Search for the cell housing the specified text and yield its (X, Y) center coordinate. 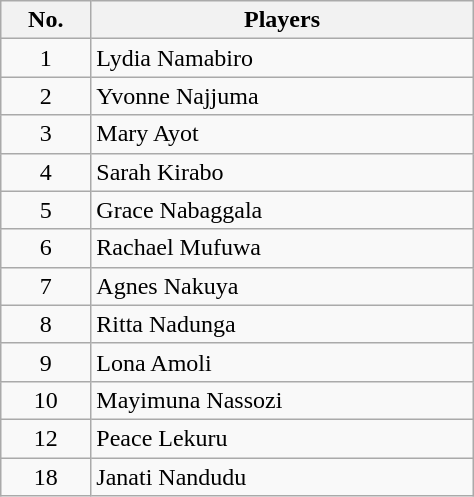
Rachael Mufuwa (282, 248)
Players (282, 20)
10 (46, 400)
7 (46, 286)
18 (46, 477)
Yvonne Najjuma (282, 96)
Agnes Nakuya (282, 286)
5 (46, 210)
Ritta Nadunga (282, 324)
Mary Ayot (282, 134)
1 (46, 58)
12 (46, 438)
9 (46, 362)
6 (46, 248)
Peace Lekuru (282, 438)
Janati Nandudu (282, 477)
3 (46, 134)
Lona Amoli (282, 362)
Sarah Kirabo (282, 172)
Mayimuna Nassozi (282, 400)
Grace Nabaggala (282, 210)
Lydia Namabiro (282, 58)
4 (46, 172)
8 (46, 324)
2 (46, 96)
No. (46, 20)
